Capture the cell that displays the provided text and extract its (x, y) central coordinate. 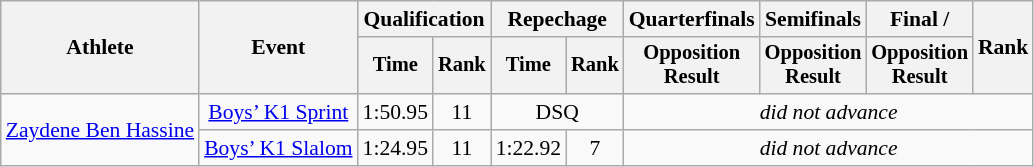
Boys’ K1 Sprint (278, 112)
Zaydene Ben Hassine (100, 130)
Quarterfinals (692, 19)
Athlete (100, 48)
Boys’ K1 Slalom (278, 148)
Event (278, 48)
Repechage (558, 19)
1:22.92 (528, 148)
1:24.95 (396, 148)
7 (595, 148)
1:50.95 (396, 112)
DSQ (558, 112)
Semifinals (814, 19)
Final / (920, 19)
Qualification (424, 19)
